Return the (x, y) coordinate for the center point of the cell that contains the specified text.  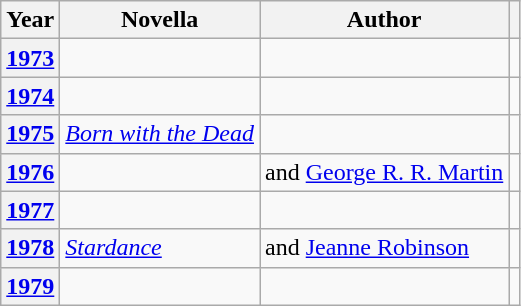
and Jeanne Robinson (384, 248)
1975 (30, 134)
1973 (30, 58)
Year (30, 20)
1979 (30, 286)
1978 (30, 248)
1976 (30, 172)
Stardance (160, 248)
Born with the Dead (160, 134)
Author (384, 20)
1977 (30, 210)
and George R. R. Martin (384, 172)
Novella (160, 20)
1974 (30, 96)
